From the cell containing the given text, extract its center point as [x, y] coordinate. 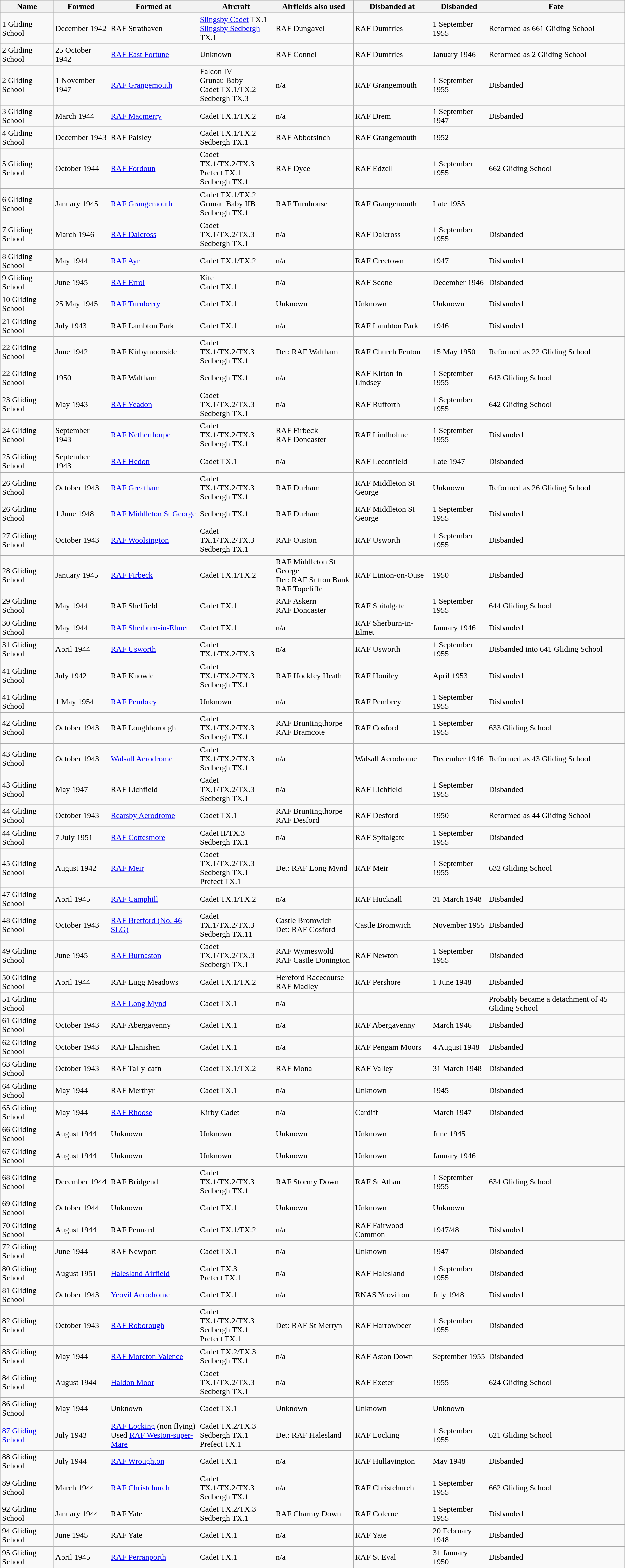
Disbanded at [392, 7]
RAF Bretford (No. 46 SLG) [154, 925]
June 1944 [81, 1251]
Det: RAF Halesland [314, 1435]
92 Gliding School [27, 1514]
94 Gliding School [27, 1535]
Falcon IVGrunau BabyCadet TX.1/TX.2Sedbergh TX.3 [236, 85]
RAF Burnaston [154, 956]
644 Gliding School [556, 606]
21 Gliding School [27, 326]
Reformed as 26 Gliding School [556, 488]
Hereford RacecourseRAF Madley [314, 982]
633 Gliding School [556, 728]
RAF Llanishen [154, 1047]
Late 1947 [459, 461]
642 Gliding School [556, 404]
84 Gliding School [27, 1382]
61 Gliding School [27, 1025]
RAF Perranporth [154, 1557]
RAF Rufforth [392, 404]
RAF East Fortune [154, 55]
RAF Church Fenton [392, 352]
RAF Pershore [392, 982]
88 Gliding School [27, 1461]
49 Gliding School [27, 956]
Castle BromwichDet: RAF Cosford [314, 925]
January 1944 [81, 1514]
RAF Edzell [392, 168]
69 Gliding School [27, 1208]
632 Gliding School [556, 868]
1945 [459, 1090]
RAF Merthyr [154, 1090]
80 Gliding School [27, 1273]
RAF Scone [392, 282]
December 1944 [81, 1182]
RAF Hullavington [392, 1461]
Slingsby Cadet TX.1Slingsby Sedbergh TX.1 [236, 28]
RAF Netherthorpe [154, 435]
634 Gliding School [556, 1182]
Kirby Cadet [236, 1112]
67 Gliding School [27, 1155]
1952 [459, 137]
Cadet TX.3Prefect TX.1 [236, 1273]
RAF Fordoun [154, 168]
March 1947 [459, 1112]
Castle Bromwich [392, 925]
RAF Woolsington [154, 540]
87 Gliding School [27, 1435]
81 Gliding School [27, 1295]
95 Gliding School [27, 1557]
62 Gliding School [27, 1047]
RAF Turnberry [154, 304]
29 Gliding School [27, 606]
RAF Exeter [392, 1382]
RAF Dyce [314, 168]
RAF Locking [392, 1435]
RAF Desford [392, 816]
June 1942 [81, 352]
Reformed as 43 Gliding School [556, 759]
November 1955 [459, 925]
4 Gliding School [27, 137]
RAF Newton [392, 956]
May 1947 [81, 790]
RAF AskernRAF Doncaster [314, 606]
RAF Cosford [392, 728]
RAF Yeadon [154, 404]
9 Gliding School [27, 282]
5 Gliding School [27, 168]
RAF Camphill [154, 899]
Cadet TX.1/TX.2Grunau Baby IIBSedbergh TX.1 [236, 204]
July 1948 [459, 1295]
643 Gliding School [556, 378]
RAF Lindholme [392, 435]
Name [27, 7]
RAF Knowle [154, 675]
RAF Aston Down [392, 1356]
RAF Lugg Meadows [154, 982]
RAF Mona [314, 1068]
RAF Dungavel [314, 28]
Reformed as 22 Gliding School [556, 352]
42 Gliding School [27, 728]
31 Gliding School [27, 649]
RAF Waltham [154, 378]
86 Gliding School [27, 1409]
RAF Drem [392, 116]
1 November 1947 [81, 85]
Cadet II/TX.3Sedbergh TX.1 [236, 838]
RAF Charmy Down [314, 1514]
Reformed as 44 Gliding School [556, 816]
RAF Middleton St GeorgeDet: RAF Sutton BankRAF Topcliffe [314, 575]
July 1942 [81, 675]
72 Gliding School [27, 1251]
23 Gliding School [27, 404]
50 Gliding School [27, 982]
30 Gliding School [27, 627]
RAF Errol [154, 282]
Cadet TX.1/TX.2Sedbergh TX.1 [236, 137]
63 Gliding School [27, 1068]
RAF Strathaven [154, 28]
May 1943 [81, 404]
RAF Linton-on-Ouse [392, 575]
RAF Firbeck [154, 575]
Late 1955 [459, 204]
51 Gliding School [27, 1004]
December 1943 [81, 137]
RAF Moreton Valence [154, 1356]
RAF Kirton-in-Lindsey [392, 378]
Det: RAF Long Mynd [314, 868]
7 Gliding School [27, 234]
Rearsby Aerodrome [154, 816]
10 Gliding School [27, 304]
RAF Hedon [154, 461]
64 Gliding School [27, 1090]
25 May 1945 [81, 304]
8 Gliding School [27, 260]
RAF Cottesmore [154, 838]
Halesland Airfield [154, 1273]
6 Gliding School [27, 204]
89 Gliding School [27, 1487]
RAF Valley [392, 1068]
1 Gliding School [27, 28]
Cadet TX.1/TX.2/TX.3Sedbergh TX.11 [236, 925]
68 Gliding School [27, 1182]
RAF Roborough [154, 1325]
RAF Abbotsinch [314, 137]
Formed at [154, 7]
RAF Greatham [154, 488]
RAF Leconfield [392, 461]
RAF Harrowbeer [392, 1325]
Det: RAF St Merryn [314, 1325]
December 1942 [81, 28]
Formed [81, 7]
RAF Bridgend [154, 1182]
24 Gliding School [27, 435]
RAF Rhoose [154, 1112]
RAF St Eval [392, 1557]
Haldon Moor [154, 1382]
RAF Ouston [314, 540]
August 1951 [81, 1273]
7 July 1951 [81, 838]
Det: RAF Waltham [314, 352]
27 Gliding School [27, 540]
RAF Paisley [154, 137]
20 February 1948 [459, 1535]
RAF Sheffield [154, 606]
RAF BruntingthorpeRAF Desford [314, 816]
RAF Hockley Heath [314, 675]
1947/48 [459, 1230]
RAF Connel [314, 55]
Reformed as 661 Gliding School [556, 28]
April 1953 [459, 675]
Disbanded into 641 Gliding School [556, 649]
RAF Honiley [392, 675]
45 Gliding School [27, 868]
28 Gliding School [27, 575]
August 1942 [81, 868]
July 1944 [81, 1461]
RAF Stormy Down [314, 1182]
RAF Pengam Moors [392, 1047]
RAF Tal-y-cafn [154, 1068]
RAF Turnhouse [314, 204]
Airfields also used [314, 7]
1 September 1947 [459, 116]
RAF Creetown [392, 260]
4 August 1948 [459, 1047]
RAF St Athan [392, 1182]
RAF Ayr [154, 260]
RAF FirbeckRAF Doncaster [314, 435]
RNAS Yeovilton [392, 1295]
1955 [459, 1382]
RAF Colerne [392, 1514]
Cadet TX.1/TX.2/TX.3Prefect TX.1Sedbergh TX.1 [236, 168]
1946 [459, 326]
September 1955 [459, 1356]
RAF Fairwood Common [392, 1230]
RAF Macmerry [154, 116]
Aircraft [236, 7]
Cadet TX.1/TX.2/TX.3 [236, 649]
Cardiff [392, 1112]
RAF Locking (non flying)Used RAF Weston-super-Mare [154, 1435]
3 Gliding School [27, 116]
25 October 1942 [81, 55]
Fate [556, 7]
47 Gliding School [27, 899]
25 Gliding School [27, 461]
31 January 1950 [459, 1557]
RAF Newport [154, 1251]
15 May 1950 [459, 352]
624 Gliding School [556, 1382]
RAF BruntingthorpeRAF Bramcote [314, 728]
RAF Halesland [392, 1273]
RAF Loughborough [154, 728]
621 Gliding School [556, 1435]
66 Gliding School [27, 1134]
RAF WymeswoldRAF Castle Donington [314, 956]
RAF Wroughton [154, 1461]
RAF Kirbymoorside [154, 352]
RAF Pennard [154, 1230]
48 Gliding School [27, 925]
Probably became a detachment of 45 Gliding School [556, 1004]
RAF Long Mynd [154, 1004]
82 Gliding School [27, 1325]
1 May 1954 [81, 701]
83 Gliding School [27, 1356]
Cadet TX.2/TX.3Sedbergh TX.1Prefect TX.1 [236, 1435]
70 Gliding School [27, 1230]
KiteCadet TX.1 [236, 282]
Yeovil Aerodrome [154, 1295]
RAF Hucknall [392, 899]
Reformed as 2 Gliding School [556, 55]
May 1948 [459, 1461]
65 Gliding School [27, 1112]
